Return [x, y] of the center of cell containing provided text 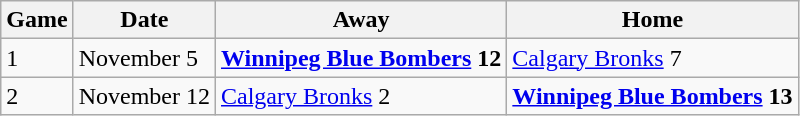
Winnipeg Blue Bombers 13 [652, 96]
1 [37, 58]
Winnipeg Blue Bombers 12 [360, 58]
Away [360, 20]
Calgary Bronks 2 [360, 96]
Game [37, 20]
November 12 [144, 96]
Calgary Bronks 7 [652, 58]
Date [144, 20]
2 [37, 96]
Home [652, 20]
November 5 [144, 58]
